Search for the cell housing the specified text and yield its (x, y) center coordinate. 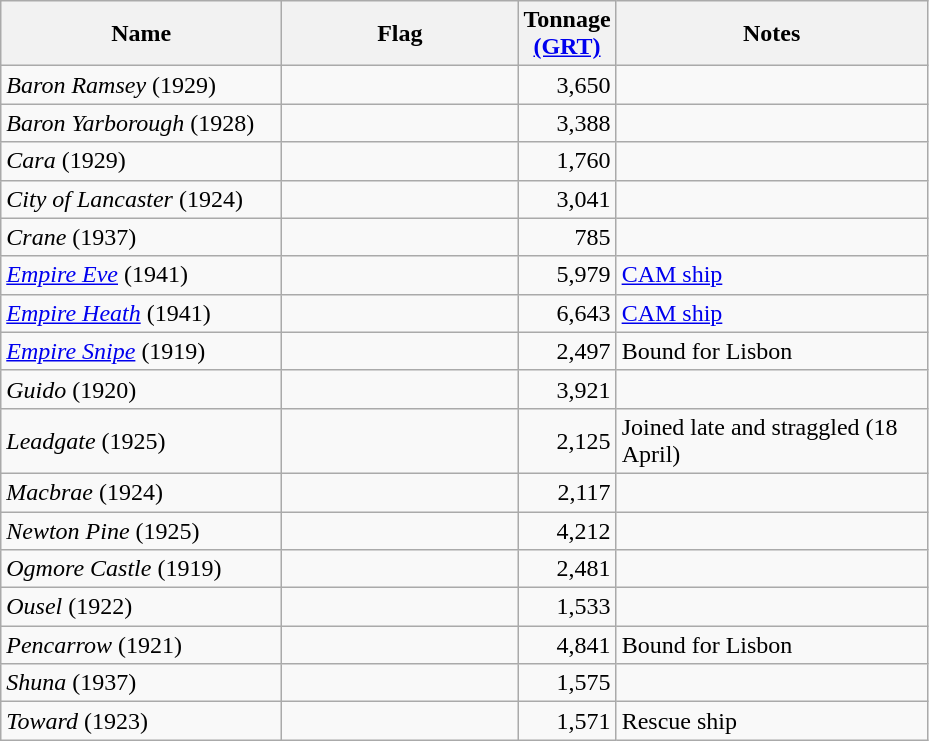
Crane (1937) (142, 237)
Ousel (1922) (142, 607)
4,841 (567, 645)
Empire Snipe (1919) (142, 351)
2,117 (567, 492)
Baron Yarborough (1928) (142, 123)
Shuna (1937) (142, 683)
1,575 (567, 683)
Guido (1920) (142, 389)
Empire Heath (1941) (142, 313)
3,388 (567, 123)
785 (567, 237)
Empire Eve (1941) (142, 275)
2,497 (567, 351)
Pencarrow (1921) (142, 645)
Macbrae (1924) (142, 492)
Rescue ship (772, 721)
Toward (1923) (142, 721)
Tonnage (GRT) (567, 34)
3,650 (567, 85)
Ogmore Castle (1919) (142, 569)
2,125 (567, 440)
3,921 (567, 389)
5,979 (567, 275)
Cara (1929) (142, 161)
1,760 (567, 161)
Leadgate (1925) (142, 440)
Baron Ramsey (1929) (142, 85)
1,571 (567, 721)
4,212 (567, 531)
Notes (772, 34)
City of Lancaster (1924) (142, 199)
Newton Pine (1925) (142, 531)
6,643 (567, 313)
Joined late and straggled (18 April) (772, 440)
Flag (400, 34)
3,041 (567, 199)
1,533 (567, 607)
2,481 (567, 569)
Name (142, 34)
